Find where the given text appears and provide that cell's center as [x, y] coordinate. 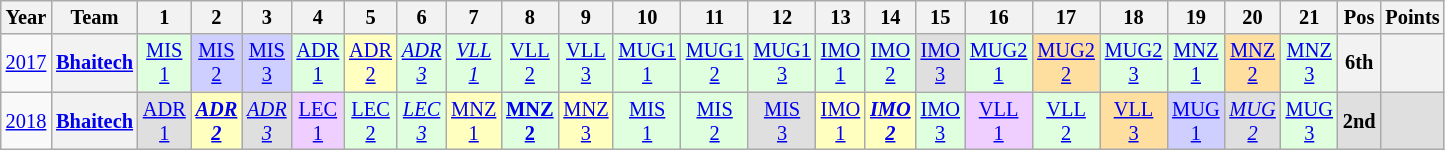
LEC2 [370, 121]
2nd [1360, 121]
MUG12 [714, 63]
15 [940, 17]
7 [474, 17]
2 [217, 17]
19 [1196, 17]
12 [782, 17]
6 [422, 17]
MUG23 [1134, 63]
MUG1 [1196, 121]
4 [318, 17]
9 [586, 17]
2018 [26, 121]
3 [266, 17]
5 [370, 17]
13 [840, 17]
Year [26, 17]
1 [164, 17]
MUG2 [1252, 121]
Pos [1360, 17]
MUG3 [1310, 121]
14 [890, 17]
MUG11 [646, 63]
10 [646, 17]
6th [1360, 63]
20 [1252, 17]
21 [1310, 17]
MUG22 [1066, 63]
LEC1 [318, 121]
16 [998, 17]
LEC3 [422, 121]
MUG13 [782, 63]
18 [1134, 17]
11 [714, 17]
17 [1066, 17]
Points [1412, 17]
8 [530, 17]
MUG21 [998, 63]
Team [94, 17]
2017 [26, 63]
